Extract the (X, Y) coordinate from the center of the cell holding the provided text.  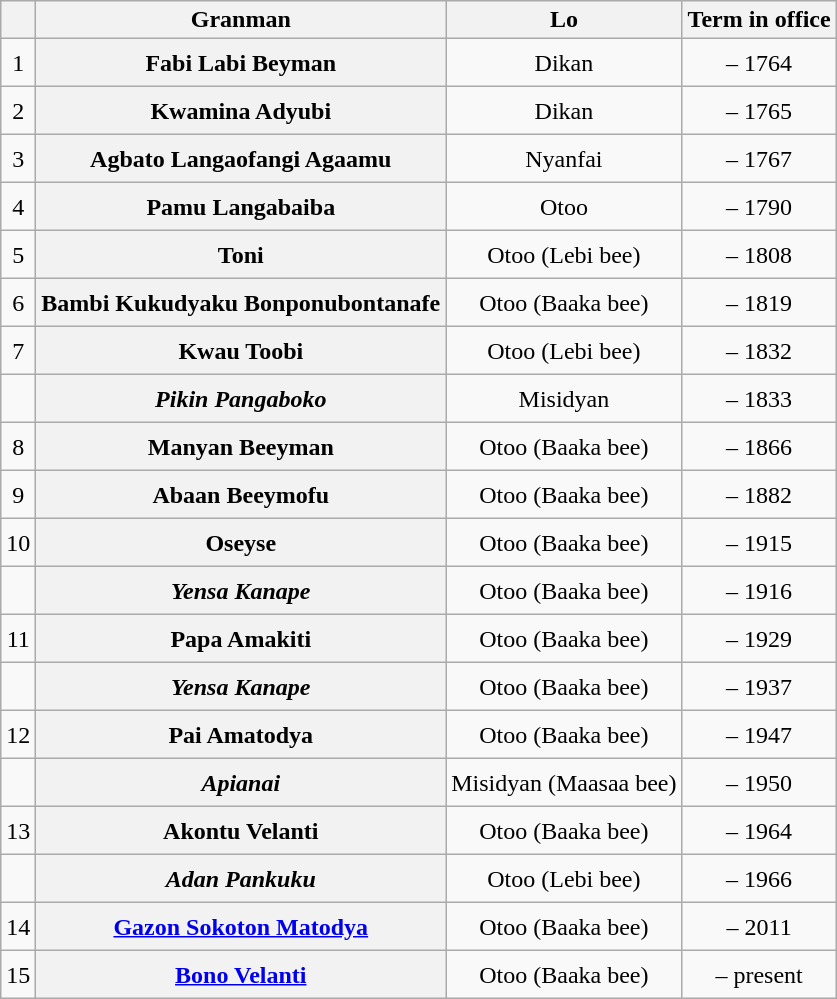
– 1832 (759, 351)
Oseyse (241, 543)
– 1764 (759, 63)
7 (18, 351)
9 (18, 495)
Toni (241, 255)
Term in office (759, 20)
11 (18, 639)
Pikin Pangaboko (241, 399)
Apianai (241, 783)
Agbato Langaofangi Agaamu (241, 159)
Kwau Toobi (241, 351)
– 1866 (759, 447)
– 1765 (759, 111)
4 (18, 207)
Bambi Kukudyaku Bonponubontanafe (241, 303)
Misidyan (Maasaa bee) (564, 783)
Nyanfai (564, 159)
Bono Velanti (241, 975)
– 1915 (759, 543)
– 1808 (759, 255)
Granman (241, 20)
6 (18, 303)
2 (18, 111)
3 (18, 159)
– present (759, 975)
– 1916 (759, 591)
Akontu Velanti (241, 831)
12 (18, 735)
– 1937 (759, 687)
Otoo (564, 207)
– 1950 (759, 783)
Abaan Beeymofu (241, 495)
8 (18, 447)
Lo (564, 20)
15 (18, 975)
Gazon Sokoton Matodya (241, 927)
– 1966 (759, 879)
Papa Amakiti (241, 639)
– 1833 (759, 399)
Adan Pankuku (241, 879)
– 1819 (759, 303)
– 1947 (759, 735)
1 (18, 63)
Kwamina Adyubi (241, 111)
– 1929 (759, 639)
Manyan Beeyman (241, 447)
Pai Amatodya (241, 735)
– 2011 (759, 927)
14 (18, 927)
13 (18, 831)
5 (18, 255)
Pamu Langabaiba (241, 207)
– 1767 (759, 159)
Misidyan (564, 399)
– 1964 (759, 831)
10 (18, 543)
– 1882 (759, 495)
Fabi Labi Beyman (241, 63)
– 1790 (759, 207)
